Search for the cell housing the specified text and yield its [X, Y] center coordinate. 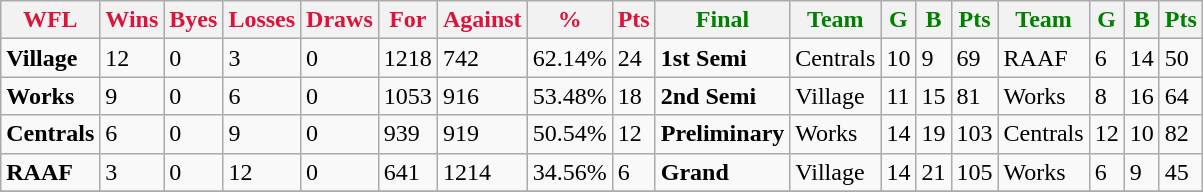
Losses [262, 20]
15 [934, 96]
Against [482, 20]
Byes [194, 20]
939 [408, 134]
105 [974, 172]
34.56% [570, 172]
919 [482, 134]
1053 [408, 96]
% [570, 20]
1214 [482, 172]
Wins [132, 20]
45 [1180, 172]
916 [482, 96]
742 [482, 58]
11 [898, 96]
24 [634, 58]
62.14% [570, 58]
Draws [340, 20]
18 [634, 96]
21 [934, 172]
81 [974, 96]
For [408, 20]
82 [1180, 134]
50.54% [570, 134]
64 [1180, 96]
103 [974, 134]
1st Semi [722, 58]
16 [1142, 96]
50 [1180, 58]
19 [934, 134]
1218 [408, 58]
8 [1106, 96]
69 [974, 58]
Grand [722, 172]
53.48% [570, 96]
641 [408, 172]
2nd Semi [722, 96]
Final [722, 20]
Preliminary [722, 134]
WFL [50, 20]
